For the text-containing cell, return its midpoint in [X, Y] coordinate format. 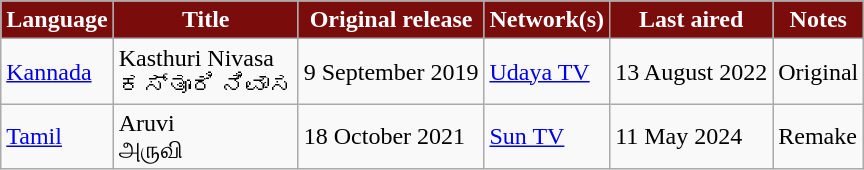
Last aired [692, 20]
Title [206, 20]
13 August 2022 [692, 72]
Aruviஅருவி [206, 136]
Sun TV [547, 136]
Remake [818, 136]
Tamil [57, 136]
Network(s) [547, 20]
9 September 2019 [391, 72]
Notes [818, 20]
Kannada [57, 72]
11 May 2024 [692, 136]
Kasthuri Nivasaಕಸ್ತೂರಿ ನಿವಾಸ [206, 72]
18 October 2021 [391, 136]
Original [818, 72]
Language [57, 20]
Original release [391, 20]
Udaya TV [547, 72]
